Output the (x, y) coordinate of the center of the cell containing the given text.  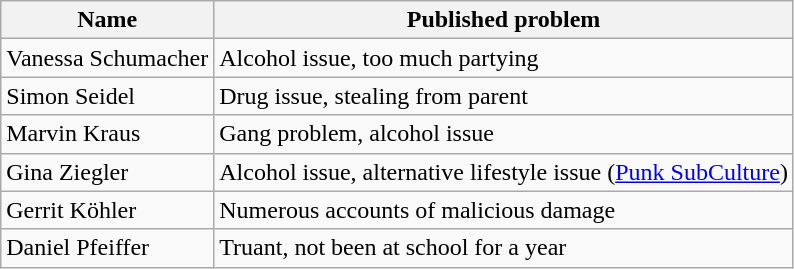
Gang problem, alcohol issue (504, 134)
Truant, not been at school for a year (504, 248)
Name (108, 20)
Simon Seidel (108, 96)
Vanessa Schumacher (108, 58)
Alcohol issue, too much partying (504, 58)
Marvin Kraus (108, 134)
Daniel Pfeiffer (108, 248)
Gina Ziegler (108, 172)
Published problem (504, 20)
Alcohol issue, alternative lifestyle issue (Punk SubCulture) (504, 172)
Drug issue, stealing from parent (504, 96)
Numerous accounts of malicious damage (504, 210)
Gerrit Köhler (108, 210)
